Search for the cell housing the specified text and yield its (X, Y) center coordinate. 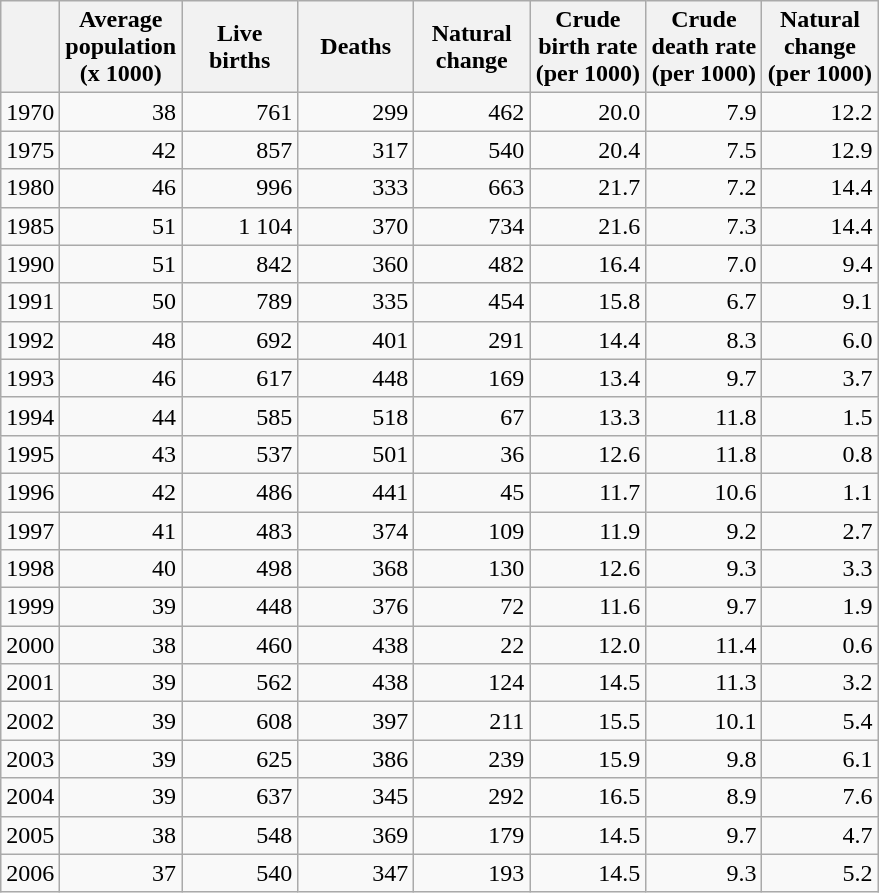
637 (240, 797)
4.7 (820, 835)
299 (356, 112)
2002 (30, 721)
1990 (30, 264)
1996 (30, 492)
8.9 (704, 797)
1 104 (240, 226)
10.1 (704, 721)
401 (356, 340)
11.6 (588, 607)
441 (356, 492)
996 (240, 188)
45 (472, 492)
1975 (30, 150)
67 (472, 416)
2001 (30, 683)
Live births (240, 47)
1992 (30, 340)
370 (356, 226)
9.1 (820, 302)
498 (240, 569)
1.1 (820, 492)
193 (472, 873)
692 (240, 340)
72 (472, 607)
7.3 (704, 226)
585 (240, 416)
11.3 (704, 683)
20.0 (588, 112)
7.2 (704, 188)
43 (121, 454)
Natural change (472, 47)
9.2 (704, 531)
10.6 (704, 492)
40 (121, 569)
Crude birth rate (per 1000) (588, 47)
454 (472, 302)
1985 (30, 226)
11.7 (588, 492)
Natural change (per 1000) (820, 47)
1993 (30, 378)
617 (240, 378)
211 (472, 721)
21.7 (588, 188)
537 (240, 454)
292 (472, 797)
44 (121, 416)
347 (356, 873)
11.9 (588, 531)
0.6 (820, 645)
15.9 (588, 759)
2004 (30, 797)
842 (240, 264)
1980 (30, 188)
Deaths (356, 47)
663 (472, 188)
16.5 (588, 797)
368 (356, 569)
1995 (30, 454)
1994 (30, 416)
12.9 (820, 150)
12.0 (588, 645)
130 (472, 569)
6.1 (820, 759)
608 (240, 721)
789 (240, 302)
518 (356, 416)
7.5 (704, 150)
11.4 (704, 645)
22 (472, 645)
7.9 (704, 112)
462 (472, 112)
483 (240, 531)
13.3 (588, 416)
3.2 (820, 683)
369 (356, 835)
548 (240, 835)
21.6 (588, 226)
333 (356, 188)
1.5 (820, 416)
20.4 (588, 150)
386 (356, 759)
Average population (x 1000) (121, 47)
562 (240, 683)
239 (472, 759)
376 (356, 607)
36 (472, 454)
179 (472, 835)
734 (472, 226)
1970 (30, 112)
460 (240, 645)
482 (472, 264)
37 (121, 873)
1.9 (820, 607)
3.3 (820, 569)
5.4 (820, 721)
48 (121, 340)
0.8 (820, 454)
2005 (30, 835)
335 (356, 302)
501 (356, 454)
1999 (30, 607)
857 (240, 150)
2003 (30, 759)
41 (121, 531)
7.6 (820, 797)
13.4 (588, 378)
109 (472, 531)
50 (121, 302)
124 (472, 683)
374 (356, 531)
1991 (30, 302)
169 (472, 378)
761 (240, 112)
5.2 (820, 873)
2.7 (820, 531)
9.4 (820, 264)
15.5 (588, 721)
Crude death rate (per 1000) (704, 47)
291 (472, 340)
12.2 (820, 112)
360 (356, 264)
625 (240, 759)
3.7 (820, 378)
16.4 (588, 264)
1997 (30, 531)
7.0 (704, 264)
317 (356, 150)
15.8 (588, 302)
8.3 (704, 340)
2006 (30, 873)
6.0 (820, 340)
345 (356, 797)
397 (356, 721)
6.7 (704, 302)
1998 (30, 569)
2000 (30, 645)
9.8 (704, 759)
486 (240, 492)
